Output the [X, Y] coordinate of the center of the cell containing the given text.  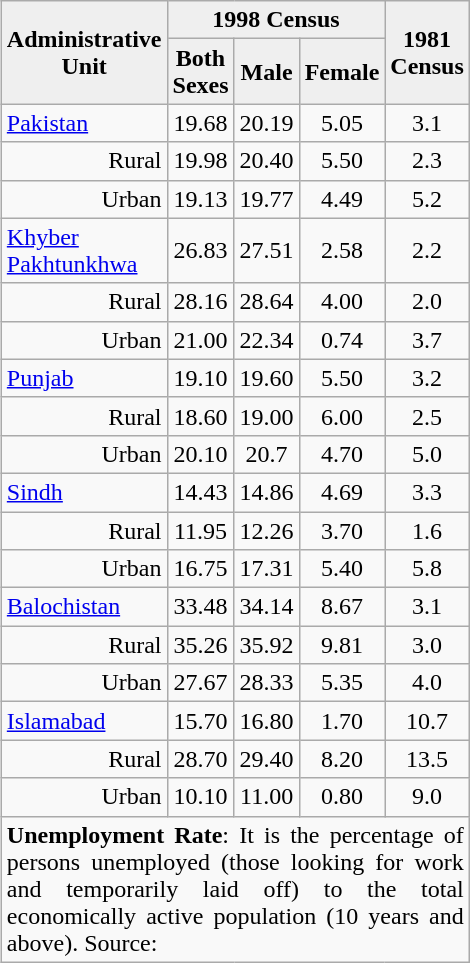
19.60 [266, 378]
0.74 [342, 340]
2.58 [342, 250]
Islamabad [84, 721]
20.7 [266, 454]
4.0 [427, 683]
3.70 [342, 531]
34.14 [266, 607]
19.77 [266, 199]
4.69 [342, 492]
Both Sexes [200, 72]
3.2 [427, 378]
2.2 [427, 250]
4.49 [342, 199]
14.86 [266, 492]
5.2 [427, 199]
19.68 [200, 123]
33.48 [200, 607]
11.00 [266, 797]
10.10 [200, 797]
11.95 [200, 531]
22.34 [266, 340]
4.70 [342, 454]
21.00 [200, 340]
26.83 [200, 250]
8.67 [342, 607]
19.00 [266, 416]
1.6 [427, 531]
16.75 [200, 569]
0.80 [342, 797]
6.00 [342, 416]
Male [266, 72]
2.0 [427, 302]
19.10 [200, 378]
1.70 [342, 721]
2.3 [427, 161]
Pakistan [84, 123]
12.26 [266, 531]
13.5 [427, 759]
18.60 [200, 416]
9.81 [342, 645]
28.70 [200, 759]
16.80 [266, 721]
29.40 [266, 759]
14.43 [200, 492]
19.13 [200, 199]
9.0 [427, 797]
4.00 [342, 302]
15.70 [200, 721]
Balochistan [84, 607]
Khyber Pakhtunkhwa [84, 250]
5.8 [427, 569]
28.64 [266, 302]
8.20 [342, 759]
Punjab [84, 378]
5.05 [342, 123]
3.3 [427, 492]
10.7 [427, 721]
28.16 [200, 302]
1998 Census [276, 20]
3.7 [427, 340]
20.19 [266, 123]
1981 Census [427, 52]
27.67 [200, 683]
Sindh [84, 492]
35.92 [266, 645]
20.40 [266, 161]
20.10 [200, 454]
19.98 [200, 161]
28.33 [266, 683]
Administrative Unit [84, 52]
5.40 [342, 569]
27.51 [266, 250]
2.5 [427, 416]
5.35 [342, 683]
5.0 [427, 454]
3.0 [427, 645]
Female [342, 72]
35.26 [200, 645]
17.31 [266, 569]
